Search for the cell housing the specified text and yield its [X, Y] center coordinate. 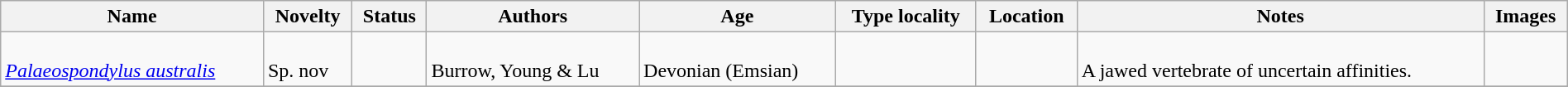
Location [1026, 17]
Age [738, 17]
Palaeospondylus australis [132, 60]
Type locality [906, 17]
Authors [533, 17]
Notes [1280, 17]
Images [1525, 17]
Name [132, 17]
Devonian (Emsian) [738, 60]
Burrow, Young & Lu [533, 60]
Status [390, 17]
Sp. nov [308, 60]
Novelty [308, 17]
A jawed vertebrate of uncertain affinities. [1280, 60]
